Search for the cell housing the specified text and yield its [x, y] center coordinate. 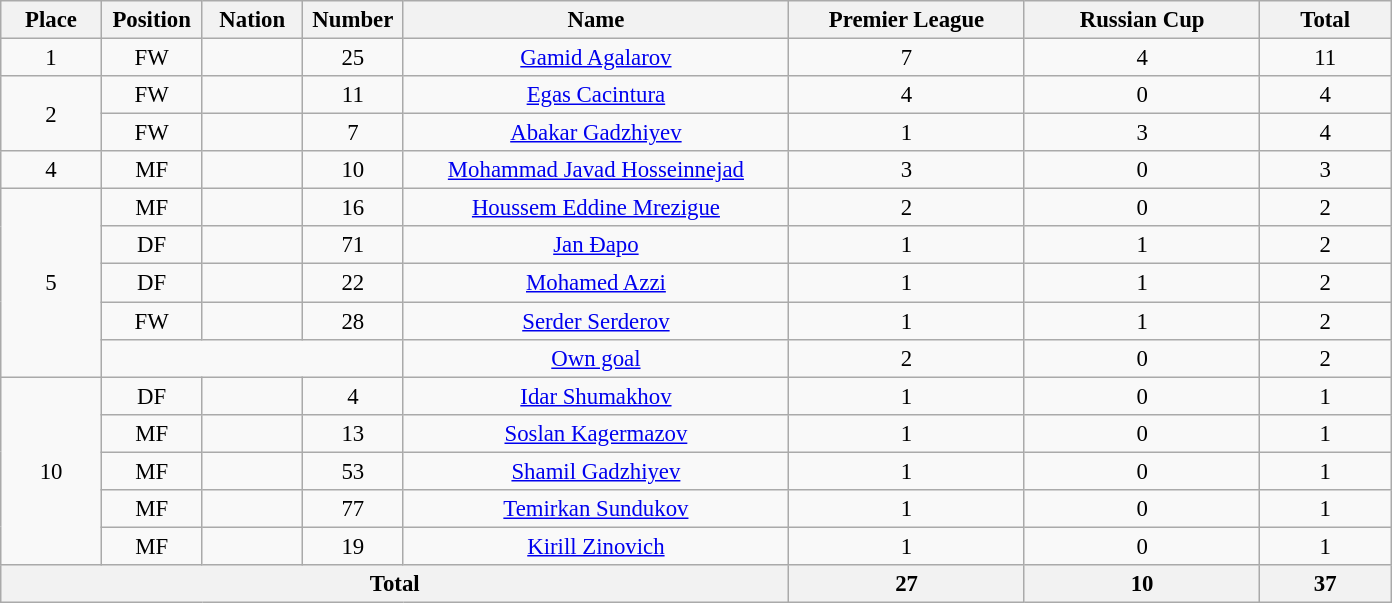
Russian Cup [1142, 20]
Abakar Gadzhiyev [596, 133]
Kirill Zinovich [596, 546]
Nation [252, 20]
Egas Cacintura [596, 95]
Gamid Agalarov [596, 58]
Soslan Kagermazov [596, 433]
19 [354, 546]
37 [1326, 584]
71 [354, 245]
28 [354, 321]
77 [354, 509]
Serder Serderov [596, 321]
53 [354, 471]
27 [907, 584]
Mohammad Javad Hosseinnejad [596, 170]
Name [596, 20]
16 [354, 208]
Own goal [596, 358]
Houssem Eddine Mrezigue [596, 208]
5 [52, 283]
Premier League [907, 20]
25 [354, 58]
22 [354, 283]
Position [152, 20]
Shamil Gadzhiyev [596, 471]
Place [52, 20]
Jan Đapo [596, 245]
Idar Shumakhov [596, 396]
Temirkan Sundukov [596, 509]
Number [354, 20]
Mohamed Azzi [596, 283]
13 [354, 433]
